Identify which cell holds the provided text, then report its (X, Y) central coordinate. 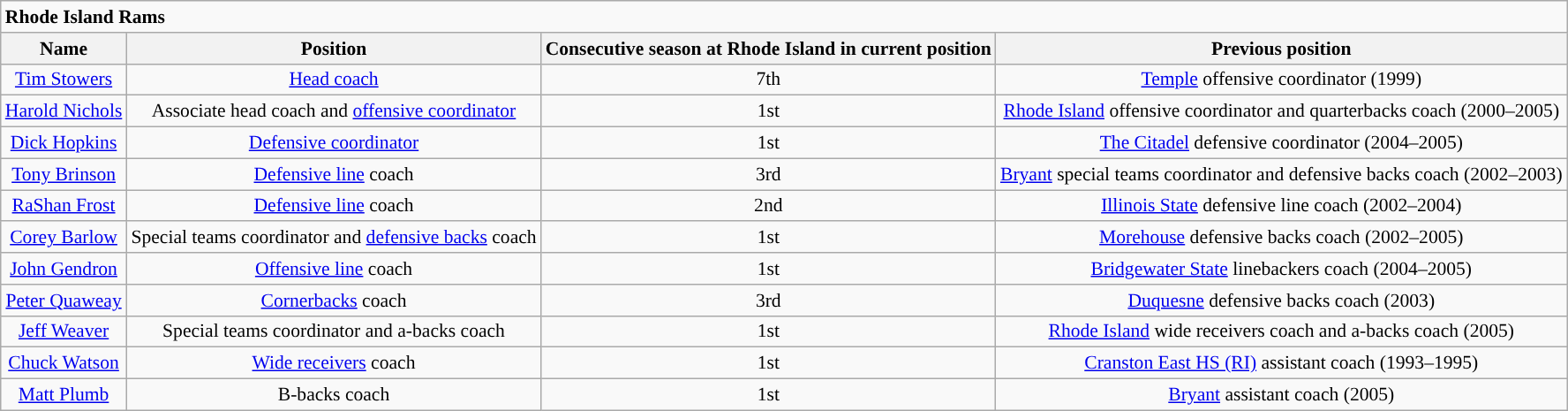
Rhode Island wide receivers coach and a-backs coach (2005) (1282, 331)
Offensive line coach (334, 269)
Jeff Weaver (64, 331)
Special teams coordinator and defensive backs coach (334, 238)
The Citadel defensive coordinator (2004–2005) (1282, 143)
7th (768, 80)
Morehouse defensive backs coach (2002–2005) (1282, 238)
Harold Nichols (64, 111)
Cranston East HS (RI) assistant coach (1993–1995) (1282, 363)
Dick Hopkins (64, 143)
Bryant assistant coach (2005) (1282, 395)
Peter Quaweay (64, 301)
Illinois State defensive line coach (2002–2004) (1282, 206)
Position (334, 49)
John Gendron (64, 269)
Duquesne defensive backs coach (2003) (1282, 301)
Temple offensive coordinator (1999) (1282, 80)
Corey Barlow (64, 238)
Rhode Island Rams (784, 17)
B-backs coach (334, 395)
Matt Plumb (64, 395)
Bridgewater State linebackers coach (2004–2005) (1282, 269)
Bryant special teams coordinator and defensive backs coach (2002–2003) (1282, 174)
Name (64, 49)
Head coach (334, 80)
Associate head coach and offensive coordinator (334, 111)
Defensive coordinator (334, 143)
Tony Brinson (64, 174)
Tim Stowers (64, 80)
Wide receivers coach (334, 363)
RaShan Frost (64, 206)
Chuck Watson (64, 363)
Rhode Island offensive coordinator and quarterbacks coach (2000–2005) (1282, 111)
Cornerbacks coach (334, 301)
Consecutive season at Rhode Island in current position (768, 49)
Special teams coordinator and a-backs coach (334, 331)
2nd (768, 206)
Previous position (1282, 49)
